Pinpoint the cell where the given text exists, returning its [x, y] midpoint coordinate. 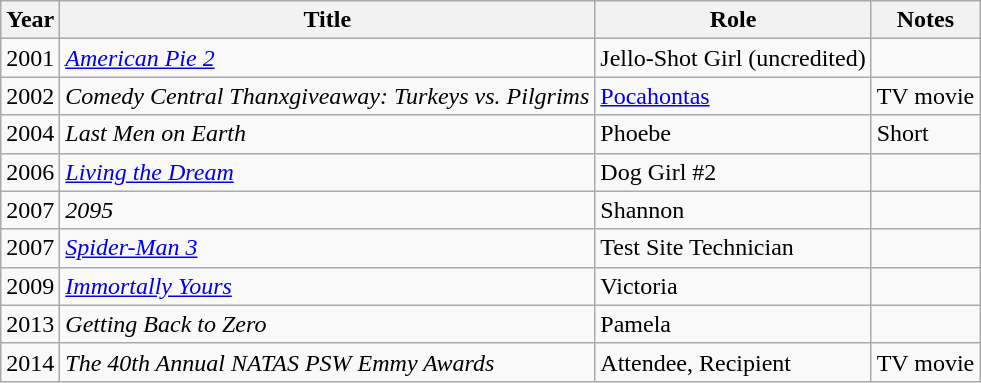
2009 [30, 286]
Short [926, 134]
2014 [30, 362]
2002 [30, 96]
Year [30, 20]
2004 [30, 134]
Getting Back to Zero [328, 324]
2095 [328, 210]
Pocahontas [733, 96]
Comedy Central Thanxgiveaway: Turkeys vs. Pilgrims [328, 96]
2001 [30, 58]
Test Site Technician [733, 248]
2006 [30, 172]
2013 [30, 324]
Immortally Yours [328, 286]
Living the Dream [328, 172]
Phoebe [733, 134]
Dog Girl #2 [733, 172]
Victoria [733, 286]
American Pie 2 [328, 58]
Last Men on Earth [328, 134]
Notes [926, 20]
Title [328, 20]
Role [733, 20]
Shannon [733, 210]
Spider-Man 3 [328, 248]
The 40th Annual NATAS PSW Emmy Awards [328, 362]
Jello-Shot Girl (uncredited) [733, 58]
Pamela [733, 324]
Attendee, Recipient [733, 362]
